Find where the given text appears and provide that cell's center as (x, y) coordinate. 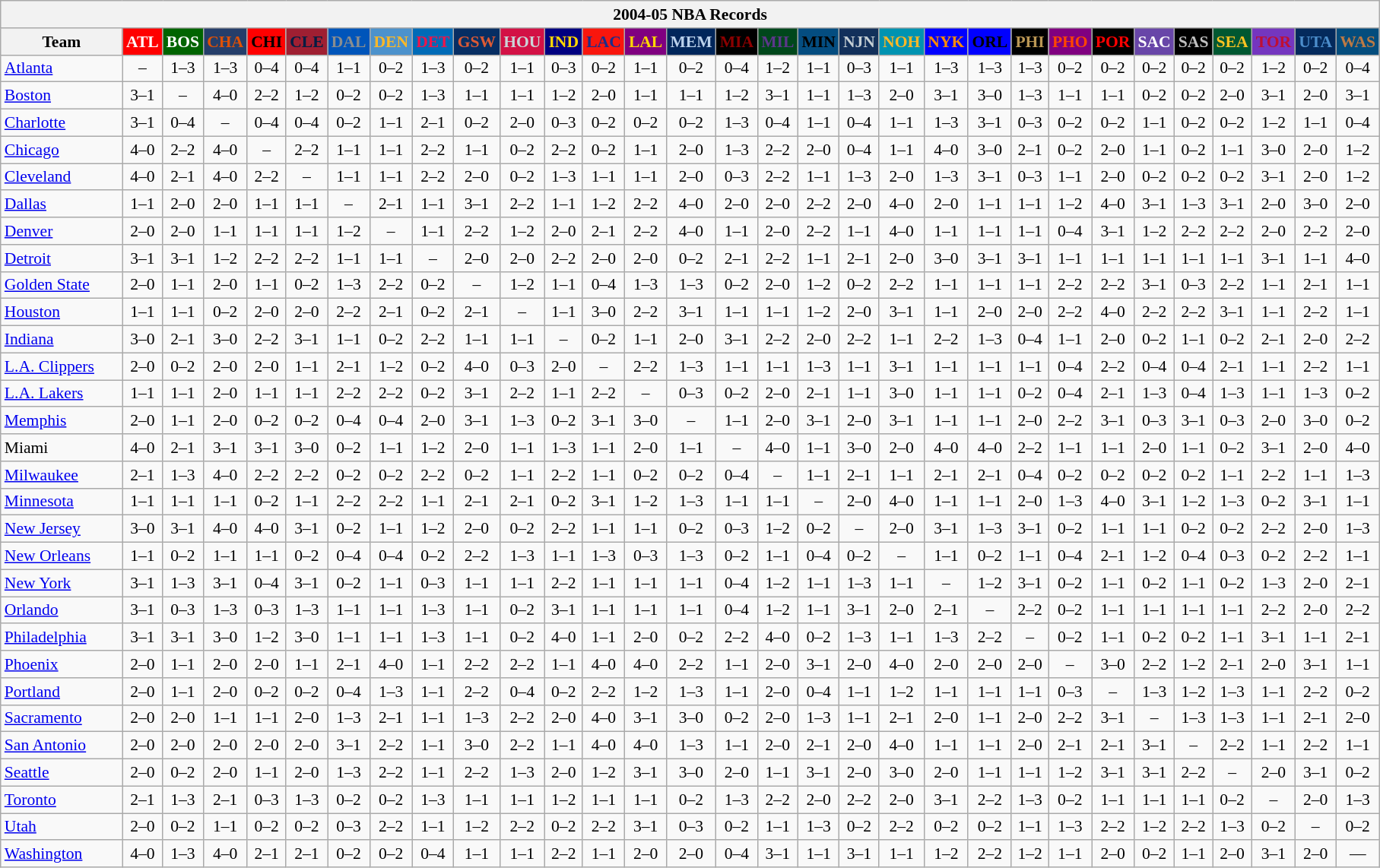
GSW (477, 42)
NJN (859, 42)
Washington (62, 854)
Dallas (62, 204)
Milwaukee (62, 475)
2004-05 NBA Records (690, 14)
Toronto (62, 800)
Denver (62, 231)
Indiana (62, 340)
— (1358, 854)
Cleveland (62, 177)
CLE (307, 42)
Orlando (62, 610)
LAL (646, 42)
ORL (990, 42)
Sacramento (62, 718)
SAC (1154, 42)
TOR (1274, 42)
Boston (62, 96)
Team (62, 42)
Detroit (62, 258)
Houston (62, 312)
Miami (62, 448)
PHI (1029, 42)
SAS (1194, 42)
CHI (266, 42)
MIL (777, 42)
MIA (737, 42)
Phoenix (62, 664)
POR (1113, 42)
DEN (391, 42)
Golden State (62, 285)
Charlotte (62, 123)
WAS (1358, 42)
New Orleans (62, 556)
MEM (690, 42)
UTA (1315, 42)
New Jersey (62, 529)
L.A. Clippers (62, 366)
Philadelphia (62, 638)
NYK (946, 42)
Memphis (62, 421)
DAL (349, 42)
Seattle (62, 773)
BOS (182, 42)
Chicago (62, 150)
Atlanta (62, 68)
New York (62, 583)
ATL (143, 42)
DET (433, 42)
IND (563, 42)
HOU (522, 42)
PHO (1071, 42)
CHA (225, 42)
NOH (902, 42)
LAC (604, 42)
MIN (818, 42)
L.A. Lakers (62, 394)
Utah (62, 827)
Minnesota (62, 502)
San Antonio (62, 746)
Portland (62, 692)
SEA (1232, 42)
